For the text-containing cell, return its midpoint in (X, Y) coordinate format. 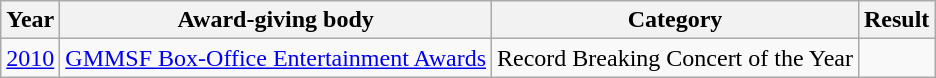
2010 (30, 58)
Category (676, 20)
Award-giving body (276, 20)
Record Breaking Concert of the Year (676, 58)
Year (30, 20)
Result (896, 20)
GMMSF Box-Office Entertainment Awards (276, 58)
